Extract the [x, y] coordinate from the center of the cell holding the provided text.  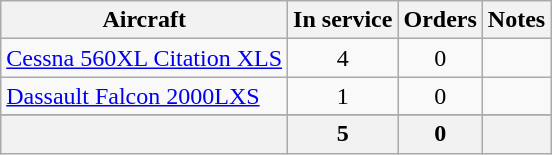
In service [343, 20]
Orders [440, 20]
4 [343, 58]
1 [343, 96]
Aircraft [144, 20]
Dassault Falcon 2000LXS [144, 96]
5 [343, 134]
Notes [516, 20]
Cessna 560XL Citation XLS [144, 58]
